Pinpoint the cell where the given text exists, returning its [x, y] midpoint coordinate. 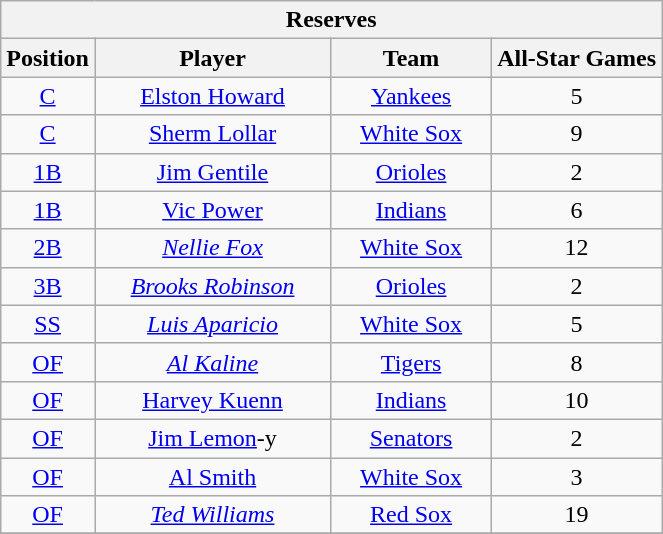
6 [577, 210]
Ted Williams [212, 515]
Harvey Kuenn [212, 400]
Senators [412, 438]
Vic Power [212, 210]
Jim Gentile [212, 172]
All-Star Games [577, 58]
Jim Lemon-y [212, 438]
Luis Aparicio [212, 324]
Team [412, 58]
19 [577, 515]
9 [577, 134]
12 [577, 248]
Al Smith [212, 477]
SS [48, 324]
3 [577, 477]
Elston Howard [212, 96]
Reserves [332, 20]
Nellie Fox [212, 248]
Yankees [412, 96]
Brooks Robinson [212, 286]
3B [48, 286]
Tigers [412, 362]
8 [577, 362]
Al Kaline [212, 362]
2B [48, 248]
Position [48, 58]
Sherm Lollar [212, 134]
Red Sox [412, 515]
Player [212, 58]
10 [577, 400]
